Capture the cell that displays the provided text and extract its (X, Y) central coordinate. 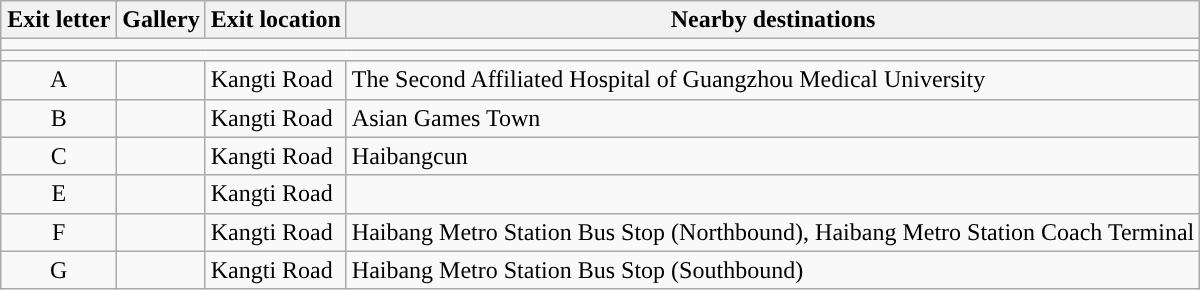
Exit letter (59, 20)
G (59, 270)
Nearby destinations (773, 20)
E (59, 194)
Asian Games Town (773, 118)
Gallery (161, 20)
C (59, 156)
F (59, 232)
A (59, 80)
Haibang Metro Station Bus Stop (Southbound) (773, 270)
Haibangcun (773, 156)
B (59, 118)
Haibang Metro Station Bus Stop (Northbound), Haibang Metro Station Coach Terminal (773, 232)
Exit location (276, 20)
The Second Affiliated Hospital of Guangzhou Medical University (773, 80)
